Search for the cell housing the specified text and yield its (x, y) center coordinate. 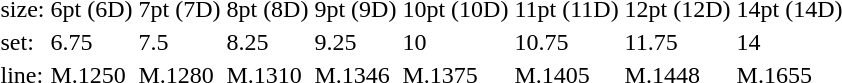
6.75 (92, 42)
11.75 (678, 42)
10 (456, 42)
10.75 (566, 42)
9.25 (356, 42)
8.25 (268, 42)
7.5 (180, 42)
